Scan for the cell matching the given text and deliver its (x, y) coordinate at center. 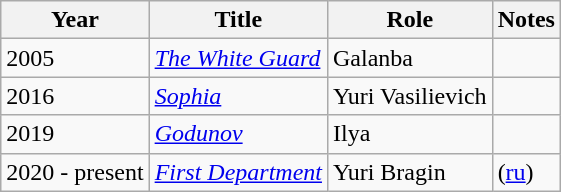
The White Guard (238, 58)
Yuri Vasilievich (410, 96)
First Department (238, 172)
Sophia (238, 96)
2016 (75, 96)
Galanba (410, 58)
2019 (75, 134)
(ru) (526, 172)
Year (75, 20)
Role (410, 20)
2005 (75, 58)
Godunov (238, 134)
Ilya (410, 134)
Title (238, 20)
2020 - present (75, 172)
Notes (526, 20)
Yuri Bragin (410, 172)
